Search for the cell housing the specified text and yield its [x, y] center coordinate. 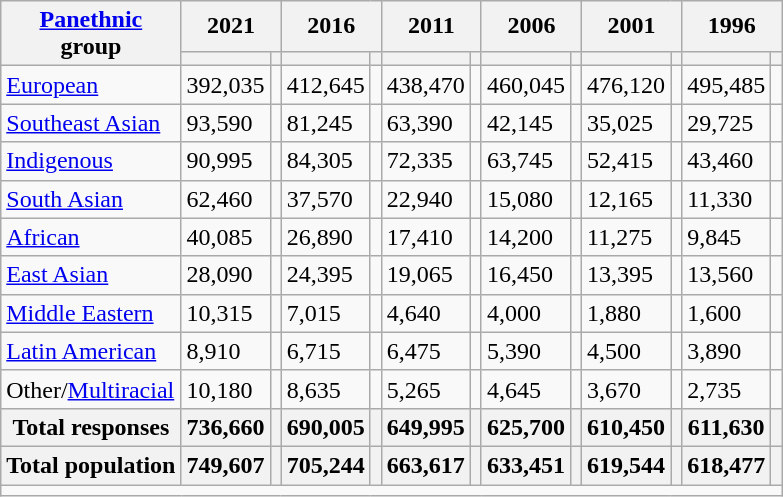
2016 [331, 26]
East Asian [91, 275]
690,005 [326, 427]
2006 [531, 26]
Other/Multiracial [91, 389]
610,450 [626, 427]
22,940 [426, 199]
4,645 [526, 389]
8,910 [226, 351]
649,995 [426, 427]
495,485 [726, 85]
13,395 [626, 275]
2011 [431, 26]
460,045 [526, 85]
4,640 [426, 313]
15,080 [526, 199]
476,120 [626, 85]
8,635 [326, 389]
12,165 [626, 199]
1996 [732, 26]
37,570 [326, 199]
705,244 [326, 465]
4,000 [526, 313]
13,560 [726, 275]
43,460 [726, 161]
3,890 [726, 351]
28,090 [226, 275]
749,607 [226, 465]
6,475 [426, 351]
Total responses [91, 427]
Middle Eastern [91, 313]
5,265 [426, 389]
736,660 [226, 427]
611,630 [726, 427]
1,600 [726, 313]
South Asian [91, 199]
663,617 [426, 465]
10,315 [226, 313]
42,145 [526, 123]
2021 [231, 26]
90,995 [226, 161]
3,670 [626, 389]
625,700 [526, 427]
412,645 [326, 85]
24,395 [326, 275]
6,715 [326, 351]
26,890 [326, 237]
11,275 [626, 237]
63,390 [426, 123]
European [91, 85]
2001 [632, 26]
438,470 [426, 85]
52,415 [626, 161]
10,180 [226, 389]
Latin American [91, 351]
2,735 [726, 389]
Indigenous [91, 161]
African [91, 237]
392,035 [226, 85]
Total population [91, 465]
19,065 [426, 275]
14,200 [526, 237]
84,305 [326, 161]
72,335 [426, 161]
Panethnicgroup [91, 34]
11,330 [726, 199]
1,880 [626, 313]
16,450 [526, 275]
62,460 [226, 199]
93,590 [226, 123]
7,015 [326, 313]
29,725 [726, 123]
619,544 [626, 465]
633,451 [526, 465]
5,390 [526, 351]
81,245 [326, 123]
Southeast Asian [91, 123]
63,745 [526, 161]
618,477 [726, 465]
9,845 [726, 237]
35,025 [626, 123]
40,085 [226, 237]
17,410 [426, 237]
4,500 [626, 351]
